Provide the [x, y] coordinate of the cell's center where the given text is located.  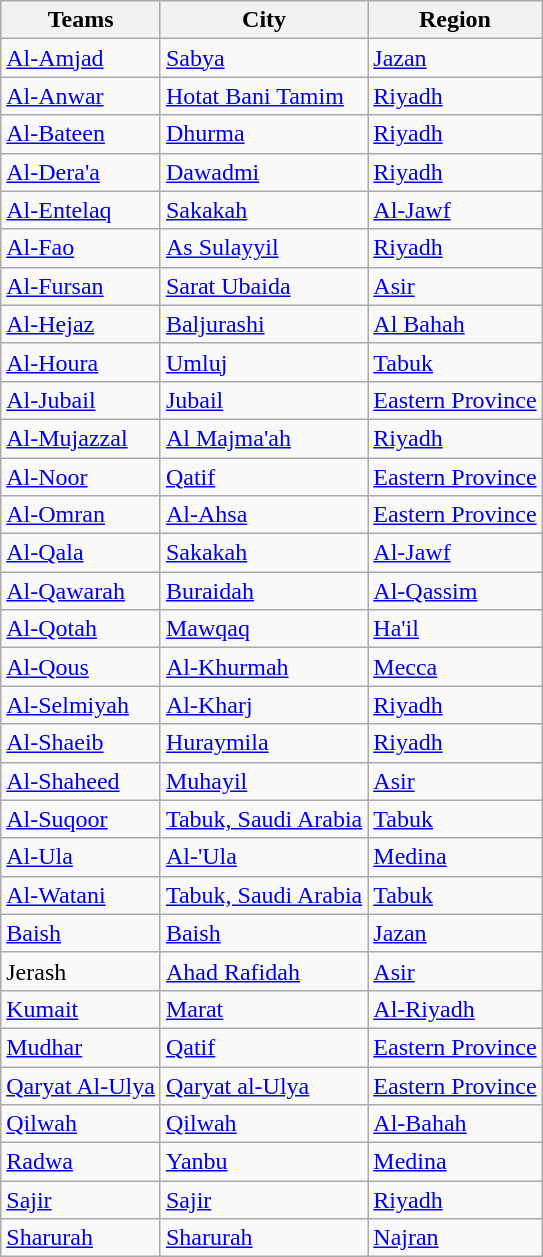
Al-Entelaq [81, 210]
Mawqaq [264, 629]
Al-Watani [81, 895]
Region [455, 20]
Al Bahah [455, 324]
Ahad Rafidah [264, 971]
Al Majma'ah [264, 438]
Al-Noor [81, 477]
Sarat Ubaida [264, 286]
Al-Fao [81, 248]
Al-Ula [81, 857]
Al-Qous [81, 667]
Mudhar [81, 1047]
Al-Kharj [264, 705]
Al-Bateen [81, 134]
Dhurma [264, 134]
Jerash [81, 971]
Al-Fursan [81, 286]
Mecca [455, 667]
Al-Jubail [81, 400]
Qaryat Al-Ulya [81, 1085]
Qaryat al-Ulya [264, 1085]
Buraidah [264, 591]
Al-Shaeib [81, 743]
Najran [455, 1238]
Ha'il [455, 629]
Al-Houra [81, 362]
Al-Qawarah [81, 591]
Al-Hejaz [81, 324]
Jubail [264, 400]
Al-Omran [81, 515]
Baljurashi [264, 324]
Al-Dera'a [81, 172]
Al-Bahah [455, 1124]
Hotat Bani Tamim [264, 96]
Al-Anwar [81, 96]
Al-Qala [81, 553]
City [264, 20]
Marat [264, 1009]
Al-Suqoor [81, 819]
Umluj [264, 362]
Kumait [81, 1009]
Sabya [264, 58]
Al-Mujazzal [81, 438]
Al-Qotah [81, 629]
Al-Qassim [455, 591]
Al-Selmiyah [81, 705]
Dawadmi [264, 172]
Muhayil [264, 781]
Huraymila [264, 743]
Yanbu [264, 1162]
Al-Shaheed [81, 781]
Al-Amjad [81, 58]
Al-Ahsa [264, 515]
Al-Khurmah [264, 667]
Al-Riyadh [455, 1009]
Al-'Ula [264, 857]
As Sulayyil [264, 248]
Teams [81, 20]
Radwa [81, 1162]
